Locate the cell with the specified text and output its [X, Y] center coordinate. 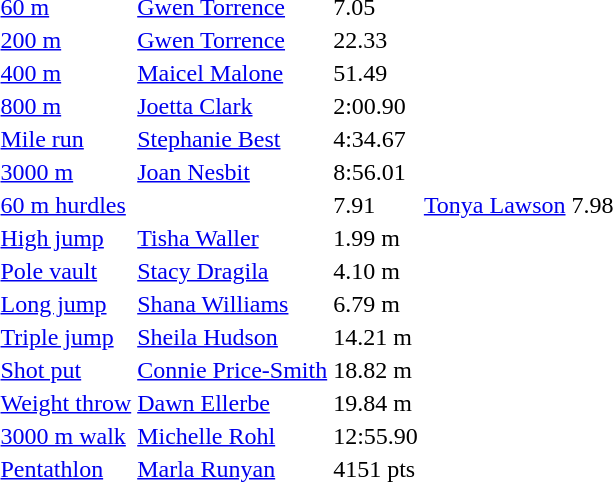
18.82 m [376, 370]
12:55.90 [376, 436]
6.79 m [376, 304]
Tisha Waller [232, 238]
Dawn Ellerbe [232, 403]
7.91 [376, 205]
14.21 m [376, 337]
51.49 [376, 73]
Joetta Clark [232, 106]
1.99 m [376, 238]
Michelle Rohl [232, 436]
Sheila Hudson [232, 337]
22.33 [376, 40]
Gwen Torrence [232, 40]
8:56.01 [376, 172]
4.10 m [376, 271]
19.84 m [376, 403]
Maicel Malone [232, 73]
Tonya Lawson [494, 205]
Connie Price-Smith [232, 370]
Stephanie Best [232, 139]
Stacy Dragila [232, 271]
Shana Williams [232, 304]
4:34.67 [376, 139]
2:00.90 [376, 106]
Joan Nesbit [232, 172]
